Detect which cell encompasses the target text, then output its (x, y) center coordinate. 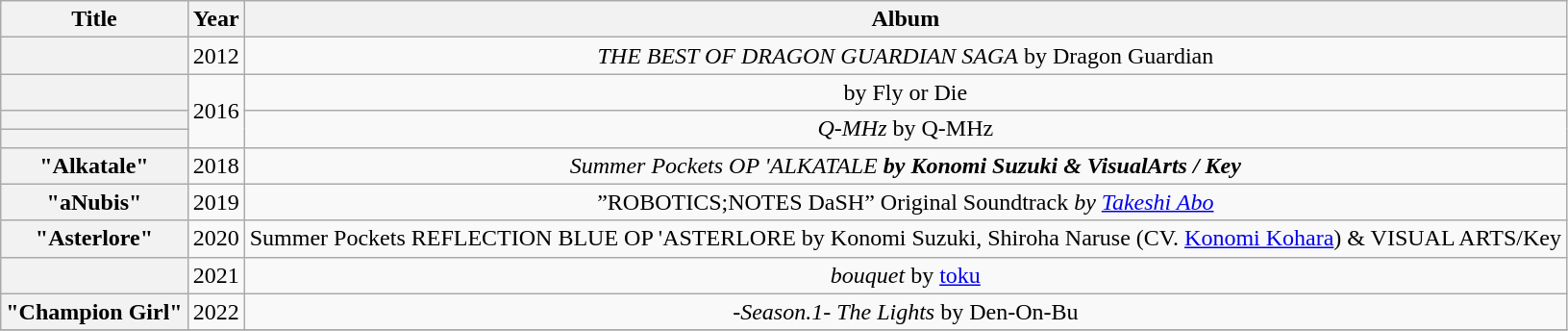
2021 (215, 275)
bouquet by toku (906, 275)
THE BEST OF DRAGON GUARDIAN SAGA by Dragon Guardian (906, 56)
”ROBOTICS;NOTES DaSH” Original Soundtrack by Takeshi Abo (906, 202)
"aNubis" (94, 202)
"Champion Girl" (94, 312)
2016 (215, 111)
2012 (215, 56)
Q-MHz by Q-MHz (906, 129)
2018 (215, 165)
Album (906, 19)
Summer Pockets OP 'ALKATALE by Konomi Suzuki & VisualArts / Key (906, 165)
Year (215, 19)
2019 (215, 202)
-Season.1- The Lights by Den-On-Bu (906, 312)
2020 (215, 239)
by Fly or Die (906, 92)
"Asterlore" (94, 239)
2022 (215, 312)
"Alkatale" (94, 165)
Title (94, 19)
Summer Pockets REFLECTION BLUE OP 'ASTERLORE by Konomi Suzuki, Shiroha Naruse (CV. Konomi Kohara) & VISUAL ARTS/Key (906, 239)
